From the cell containing the given text, extract its center point as [x, y] coordinate. 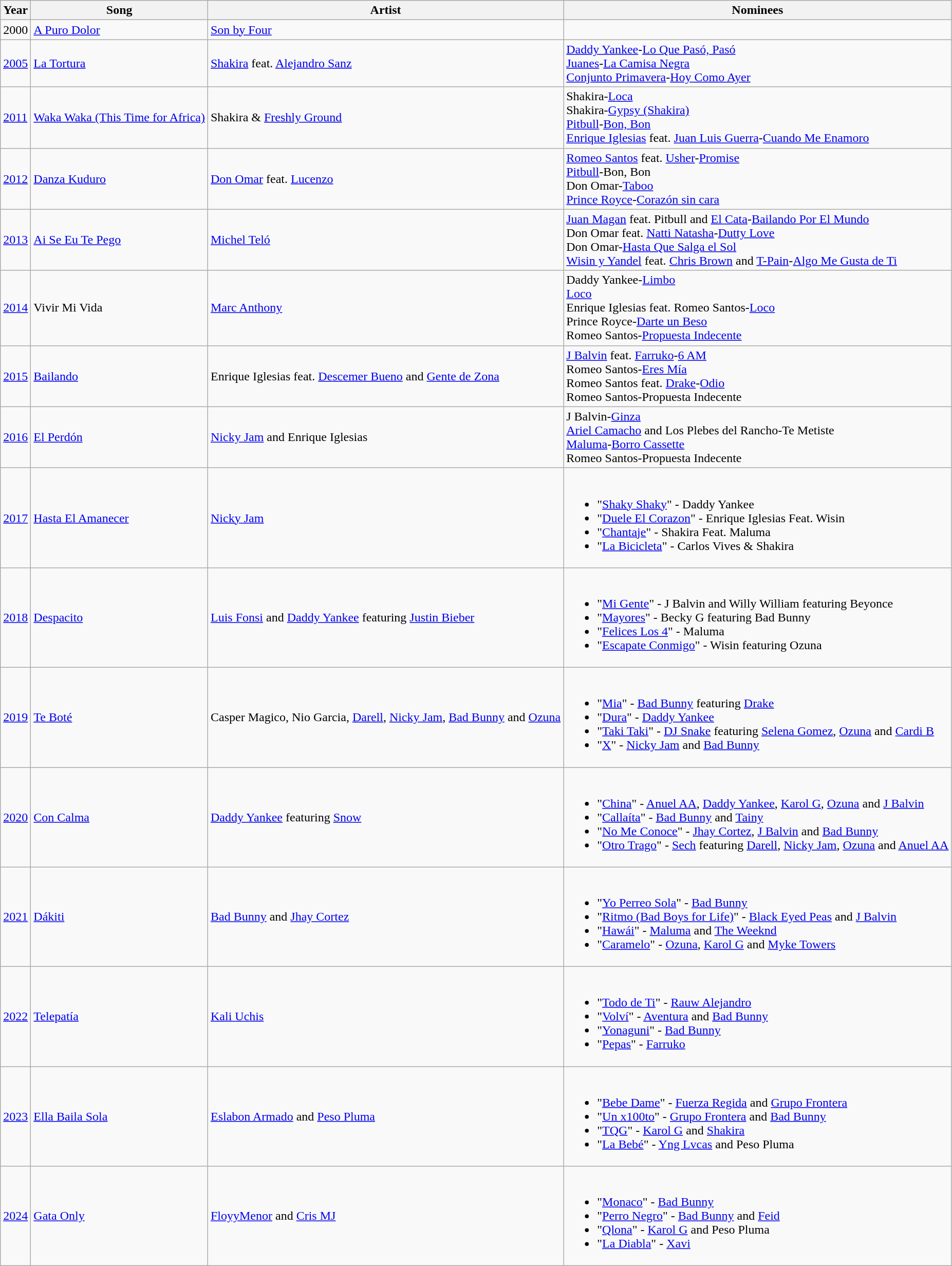
"Todo de Ti" - Rauw Alejandro"Volví" - Aventura and Bad Bunny"Yonaguni" - Bad Bunny"Pepas" - Farruko [757, 1017]
Vivir Mi Vida [119, 308]
Shakira & Freshly Ground [385, 117]
2000 [15, 30]
Marc Anthony [385, 308]
2011 [15, 117]
El Perdón [119, 437]
"Shaky Shaky" - Daddy Yankee"Duele El Corazon" - Enrique Iglesias Feat. Wisin"Chantaje" - Shakira Feat. Maluma"La Bicicleta" - Carlos Vives & Shakira [757, 518]
Nicky Jam [385, 518]
Eslabon Armado and Peso Pluma [385, 1116]
Gata Only [119, 1216]
Bailando [119, 376]
J Balvin feat. Farruko-6 AMRomeo Santos-Eres MíaRomeo Santos feat. Drake-OdioRomeo Santos-Propuesta Indecente [757, 376]
Casper Magico, Nio Garcia, Darell, Nicky Jam, Bad Bunny and Ozuna [385, 717]
2016 [15, 437]
Kali Uchis [385, 1017]
Ai Se Eu Te Pego [119, 240]
"Monaco" - Bad Bunny"Perro Negro" - Bad Bunny and Feid"Qlona" - Karol G and Peso Pluma"La Diabla" - Xavi [757, 1216]
2024 [15, 1216]
Michel Teló [385, 240]
J Balvin-GinzaAriel Camacho and Los Plebes del Rancho-Te MetisteMaluma-Borro CassetteRomeo Santos-Propuesta Indecente [757, 437]
Con Calma [119, 817]
Shakira feat. Alejandro Sanz [385, 63]
Telepatía [119, 1017]
2013 [15, 240]
2021 [15, 917]
Son by Four [385, 30]
Daddy Yankee featuring Snow [385, 817]
La Tortura [119, 63]
A Puro Dolor [119, 30]
Bad Bunny and Jhay Cortez [385, 917]
Te Boté [119, 717]
Daddy Yankee-LimboLocoEnrique Iglesias feat. Romeo Santos-LocoPrince Royce-Darte un BesoRomeo Santos-Propuesta Indecente [757, 308]
2022 [15, 1017]
Year [15, 10]
Song [119, 10]
2020 [15, 817]
2019 [15, 717]
2017 [15, 518]
Dákiti [119, 917]
Nicky Jam and Enrique Iglesias [385, 437]
Ella Baila Sola [119, 1116]
Luis Fonsi and Daddy Yankee featuring Justin Bieber [385, 617]
"Mia" - Bad Bunny featuring Drake"Dura" - Daddy Yankee"Taki Taki" - DJ Snake featuring Selena Gomez, Ozuna and Cardi B"X" - Nicky Jam and Bad Bunny [757, 717]
2012 [15, 179]
Romeo Santos feat. Usher-PromisePitbull-Bon, BonDon Omar-TabooPrince Royce-Corazón sin cara [757, 179]
2005 [15, 63]
Shakira-LocaShakira-Gypsy (Shakira)Pitbull-Bon, BonEnrique Iglesias feat. Juan Luis Guerra-Cuando Me Enamoro [757, 117]
2015 [15, 376]
2023 [15, 1116]
Danza Kuduro [119, 179]
Artist [385, 10]
Hasta El Amanecer [119, 518]
Nominees [757, 10]
Waka Waka (This Time for Africa) [119, 117]
Daddy Yankee-Lo Que Pasó, PasóJuanes-La Camisa NegraConjunto Primavera-Hoy Como Ayer [757, 63]
Despacito [119, 617]
Enrique Iglesias feat. Descemer Bueno and Gente de Zona [385, 376]
2014 [15, 308]
Don Omar feat. Lucenzo [385, 179]
FloyyMenor and Cris MJ [385, 1216]
2018 [15, 617]
